Pinpoint the cell where the given text exists, returning its (x, y) midpoint coordinate. 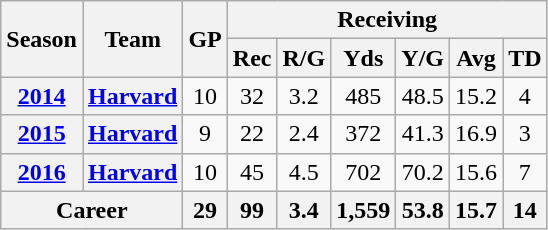
2014 (42, 96)
372 (364, 134)
GP (205, 39)
Rec (252, 58)
2016 (42, 172)
48.5 (423, 96)
2.4 (304, 134)
53.8 (423, 210)
Yds (364, 58)
41.3 (423, 134)
Season (42, 39)
R/G (304, 58)
3 (525, 134)
485 (364, 96)
Y/G (423, 58)
4 (525, 96)
2015 (42, 134)
32 (252, 96)
16.9 (476, 134)
TD (525, 58)
9 (205, 134)
99 (252, 210)
22 (252, 134)
1,559 (364, 210)
15.2 (476, 96)
Receiving (387, 20)
Avg (476, 58)
45 (252, 172)
3.4 (304, 210)
3.2 (304, 96)
70.2 (423, 172)
4.5 (304, 172)
14 (525, 210)
Team (132, 39)
Career (92, 210)
702 (364, 172)
7 (525, 172)
15.6 (476, 172)
29 (205, 210)
15.7 (476, 210)
